Search for the cell housing the specified text and yield its (X, Y) center coordinate. 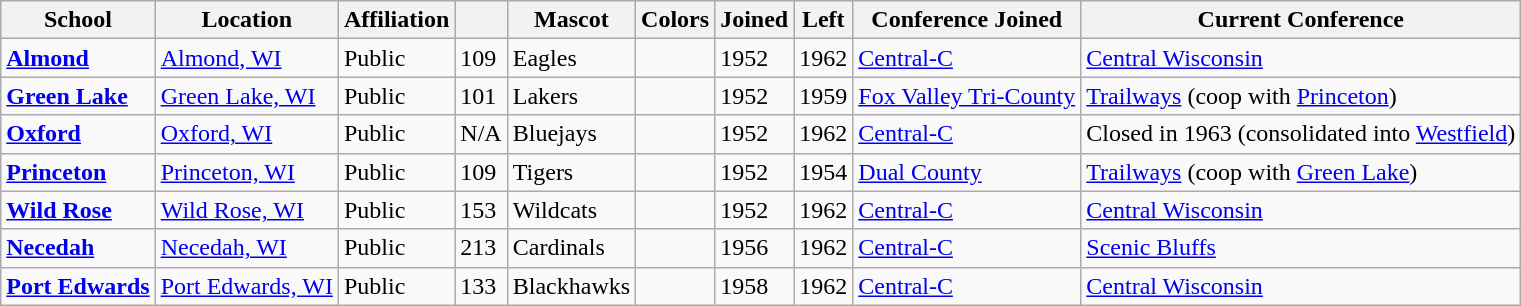
Oxford (78, 134)
133 (481, 286)
Trailways (coop with Green Lake) (1301, 172)
213 (481, 248)
Princeton (78, 172)
Almond (78, 58)
School (78, 20)
Affiliation (396, 20)
N/A (481, 134)
Oxford, WI (246, 134)
Colors (676, 20)
Closed in 1963 (consolidated into Westfield) (1301, 134)
Trailways (coop with Princeton) (1301, 96)
Current Conference (1301, 20)
Cardinals (571, 248)
Conference Joined (967, 20)
Dual County (967, 172)
Mascot (571, 20)
Princeton, WI (246, 172)
Necedah (78, 248)
Eagles (571, 58)
1956 (754, 248)
Port Edwards, WI (246, 286)
1959 (824, 96)
Lakers (571, 96)
Bluejays (571, 134)
1954 (824, 172)
Blackhawks (571, 286)
Left (824, 20)
Wild Rose (78, 210)
Location (246, 20)
Necedah, WI (246, 248)
Tigers (571, 172)
Green Lake, WI (246, 96)
Fox Valley Tri-County (967, 96)
Green Lake (78, 96)
Joined (754, 20)
Wildcats (571, 210)
Scenic Bluffs (1301, 248)
101 (481, 96)
153 (481, 210)
Almond, WI (246, 58)
Wild Rose, WI (246, 210)
Port Edwards (78, 286)
1958 (754, 286)
